From the cell containing the given text, extract its center point as (x, y) coordinate. 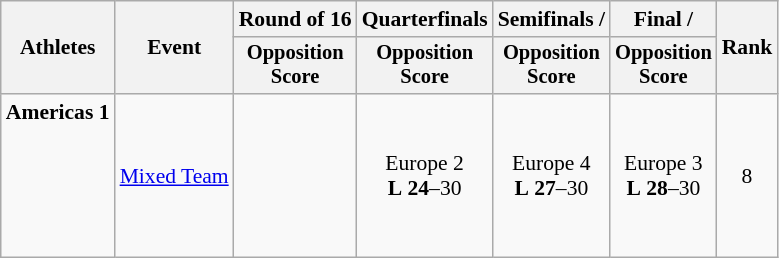
Event (174, 48)
Rank (748, 48)
Final / (664, 19)
Semifinals / (552, 19)
Round of 16 (296, 19)
8 (748, 176)
Mixed Team (174, 176)
Europe 3L 28–30 (664, 176)
Americas 1 (58, 176)
Europe 4L 27–30 (552, 176)
Quarterfinals (425, 19)
Athletes (58, 48)
Europe 2L 24–30 (425, 176)
